From the cell containing the given text, extract its center point as [x, y] coordinate. 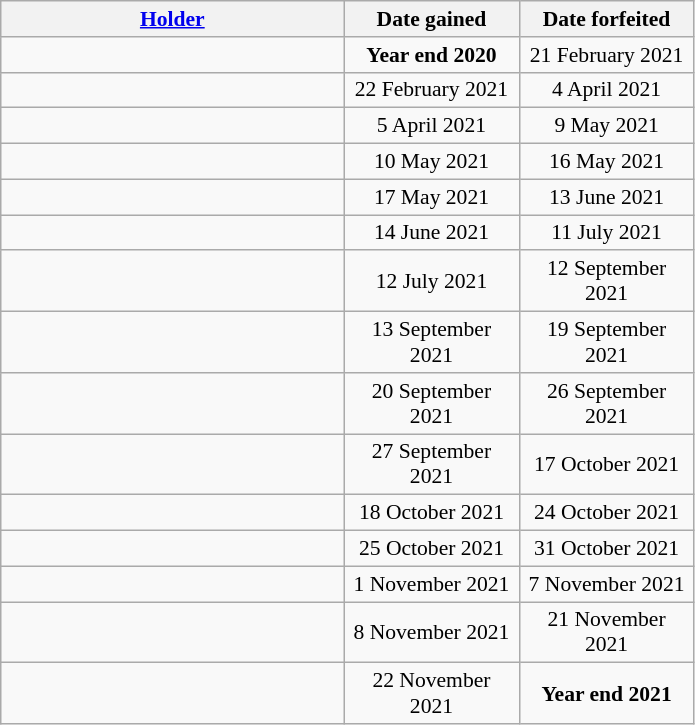
22 November 2021 [432, 694]
11 July 2021 [606, 233]
22 February 2021 [432, 90]
31 October 2021 [606, 549]
8 November 2021 [432, 632]
12 July 2021 [432, 282]
19 September 2021 [606, 342]
20 September 2021 [432, 404]
17 October 2021 [606, 464]
13 September 2021 [432, 342]
24 October 2021 [606, 513]
Holder [172, 19]
14 June 2021 [432, 233]
1 November 2021 [432, 584]
25 October 2021 [432, 549]
17 May 2021 [432, 197]
7 November 2021 [606, 584]
27 September 2021 [432, 464]
4 April 2021 [606, 90]
9 May 2021 [606, 126]
5 April 2021 [432, 126]
10 May 2021 [432, 162]
21 November 2021 [606, 632]
16 May 2021 [606, 162]
26 September 2021 [606, 404]
18 October 2021 [432, 513]
Year end 2020 [432, 55]
21 February 2021 [606, 55]
12 September 2021 [606, 282]
Date forfeited [606, 19]
Date gained [432, 19]
Year end 2021 [606, 694]
13 June 2021 [606, 197]
